For the text-containing cell, return its midpoint in (x, y) coordinate format. 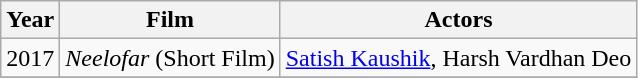
Film (170, 20)
Satish Kaushik, Harsh Vardhan Deo (458, 58)
2017 (30, 58)
Neelofar (Short Film) (170, 58)
Actors (458, 20)
Year (30, 20)
